Scan for the cell matching the given text and deliver its (X, Y) coordinate at center. 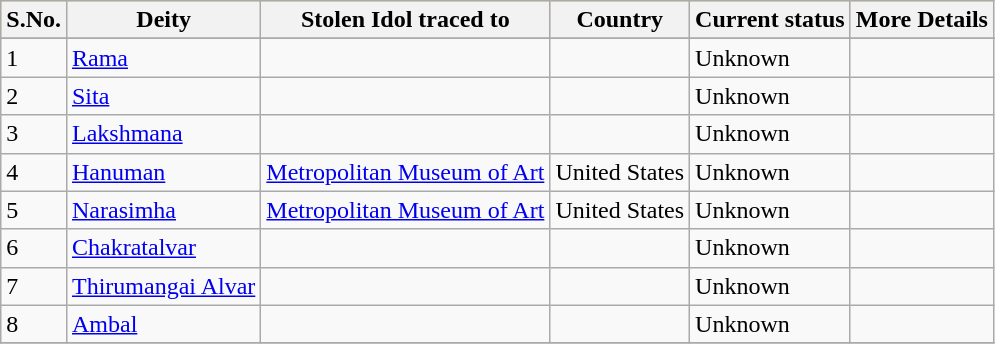
Lakshmana (163, 134)
Current status (770, 20)
Ambal (163, 324)
Hanuman (163, 172)
Narasimha (163, 210)
Sita (163, 96)
Stolen Idol traced to (406, 20)
S.No. (34, 20)
6 (34, 248)
Chakratalvar (163, 248)
3 (34, 134)
2 (34, 96)
Rama (163, 58)
Country (620, 20)
Thirumangai Alvar (163, 286)
Deity (163, 20)
7 (34, 286)
4 (34, 172)
5 (34, 210)
8 (34, 324)
More Details (922, 20)
1 (34, 58)
